Search for the cell housing the specified text and yield its (X, Y) center coordinate. 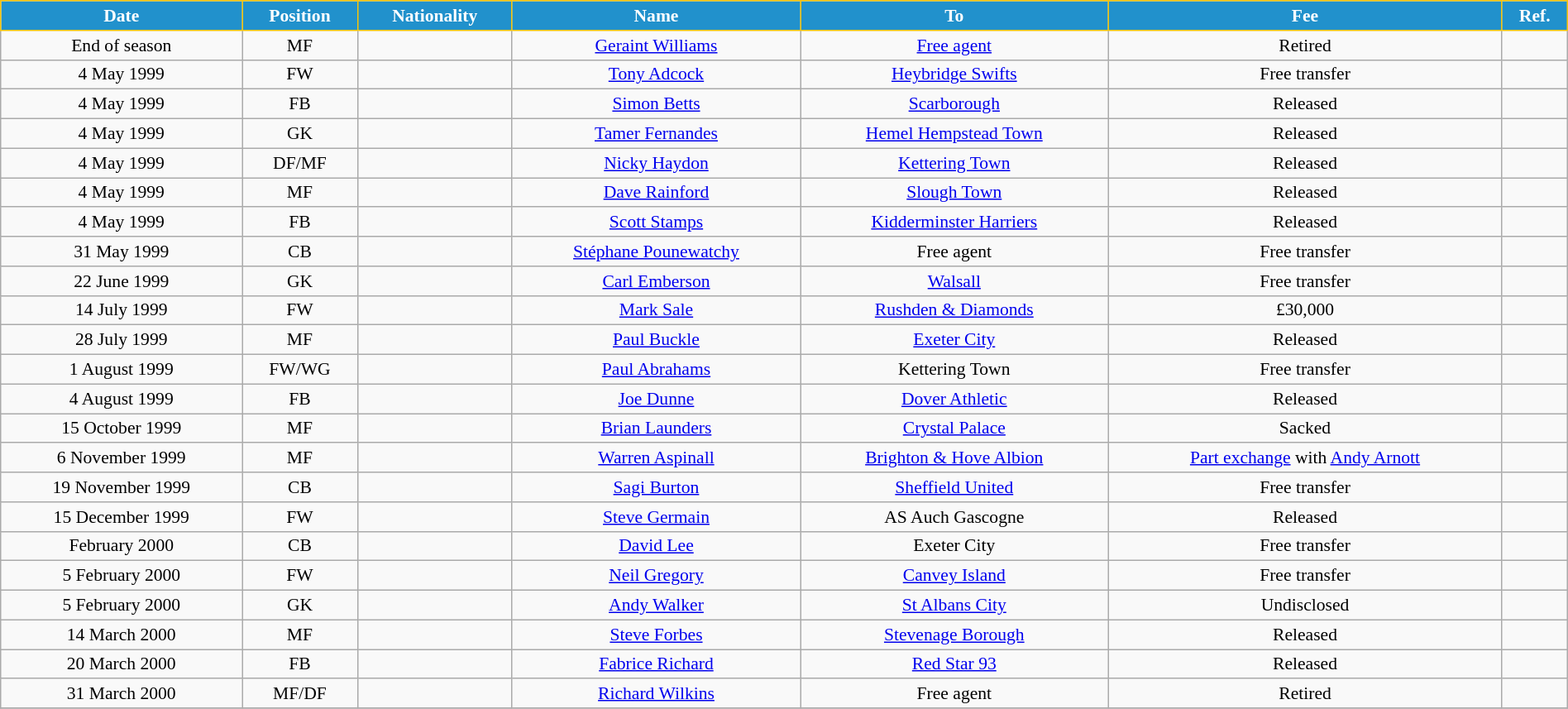
Nicky Haydon (656, 163)
FW/WG (300, 370)
DF/MF (300, 163)
Part exchange with Andy Arnott (1305, 458)
22 June 1999 (122, 281)
31 March 2000 (122, 694)
Paul Buckle (656, 340)
Rushden & Diamonds (954, 310)
15 October 1999 (122, 429)
Brighton & Hove Albion (954, 458)
End of season (122, 46)
15 December 1999 (122, 517)
Dover Athletic (954, 399)
Red Star 93 (954, 664)
Neil Gregory (656, 576)
Ref. (1535, 16)
Heybridge Swifts (954, 74)
28 July 1999 (122, 340)
4 August 1999 (122, 399)
1 August 1999 (122, 370)
Sacked (1305, 429)
David Lee (656, 546)
Carl Emberson (656, 281)
20 March 2000 (122, 664)
Brian Launders (656, 429)
Andy Walker (656, 606)
Undisclosed (1305, 606)
Sheffield United (954, 487)
Warren Aspinall (656, 458)
Tony Adcock (656, 74)
Tamer Fernandes (656, 134)
Simon Betts (656, 104)
Slough Town (954, 193)
Kidderminster Harriers (954, 223)
Crystal Palace (954, 429)
Nationality (435, 16)
Stevenage Borough (954, 635)
Sagi Burton (656, 487)
19 November 1999 (122, 487)
Position (300, 16)
To (954, 16)
14 July 1999 (122, 310)
Date (122, 16)
Stéphane Pounewatchy (656, 252)
£30,000 (1305, 310)
Geraint Williams (656, 46)
Walsall (954, 281)
Mark Sale (656, 310)
31 May 1999 (122, 252)
Fabrice Richard (656, 664)
AS Auch Gascogne (954, 517)
Dave Rainford (656, 193)
MF/DF (300, 694)
Canvey Island (954, 576)
Steve Forbes (656, 635)
St Albans City (954, 606)
Name (656, 16)
Hemel Hempstead Town (954, 134)
6 November 1999 (122, 458)
Paul Abrahams (656, 370)
Fee (1305, 16)
Scott Stamps (656, 223)
February 2000 (122, 546)
Scarborough (954, 104)
14 March 2000 (122, 635)
Richard Wilkins (656, 694)
Steve Germain (656, 517)
Joe Dunne (656, 399)
